Provide the (x, y) coordinate of the cell's center where the given text is located.  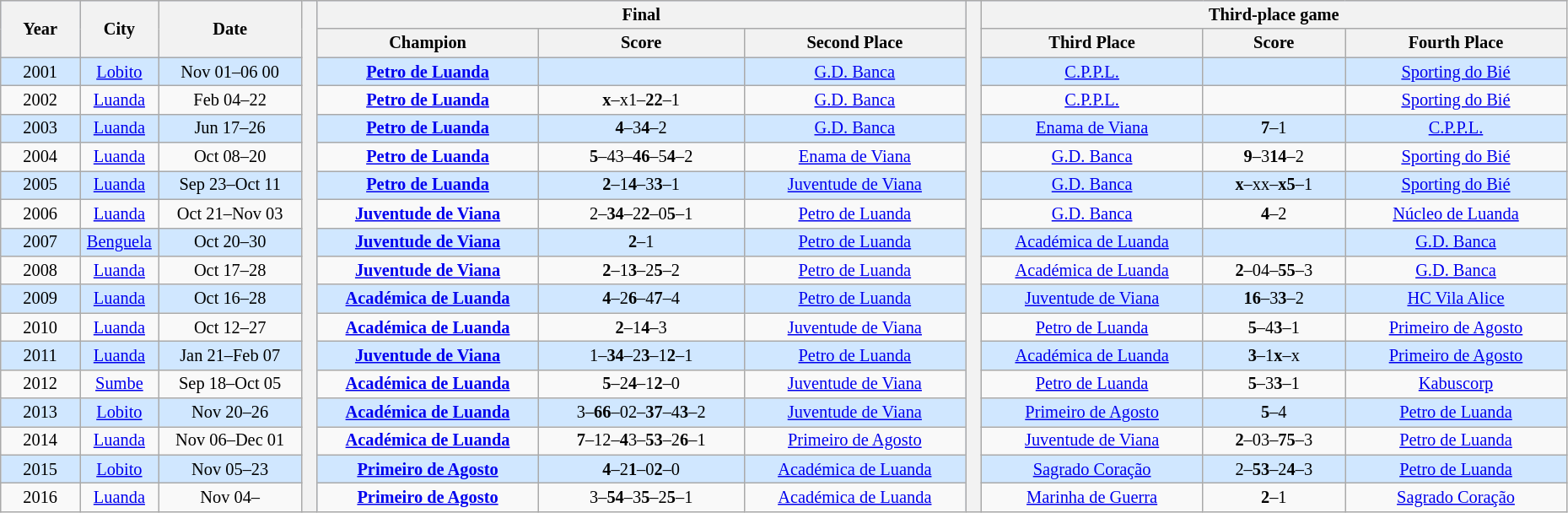
7–1 (1274, 128)
4–21–02–0 (641, 469)
Jun 17–26 (229, 128)
Nov 20–26 (229, 413)
5–33–1 (1274, 384)
4–2 (1274, 213)
Nov 05–23 (229, 469)
2011 (40, 355)
2012 (40, 384)
5–43–46–54–2 (641, 157)
HC Vila Alice (1456, 299)
Date (229, 29)
2013 (40, 413)
Nov 06–Dec 01 (229, 440)
3–54–35–25–1 (641, 497)
Oct 21–Nov 03 (229, 213)
2009 (40, 299)
Kabuscorp (1456, 384)
Marinha de Guerra (1091, 497)
16–33–2 (1274, 299)
3–1x–x (1274, 355)
Sep 18–Oct 05 (229, 384)
2016 (40, 497)
2–34–22–05–1 (641, 213)
Oct 08–20 (229, 157)
Benguela (119, 242)
7–12–43–53–26–1 (641, 440)
Oct 20–30 (229, 242)
x–xx–x5–1 (1274, 185)
Sep 23–Oct 11 (229, 185)
Third-place game (1274, 14)
2–13–25–2 (641, 270)
Second Place (855, 43)
2004 (40, 157)
2008 (40, 270)
2003 (40, 128)
2001 (40, 72)
1–34–23–12–1 (641, 355)
2014 (40, 440)
2–14–3 (641, 327)
2–53–24–3 (1274, 469)
2015 (40, 469)
5–24–12–0 (641, 384)
2–03–75–3 (1274, 440)
4–26–47–4 (641, 299)
Nov 04– (229, 497)
Jan 21–Feb 07 (229, 355)
2002 (40, 100)
City (119, 29)
2–14–33–1 (641, 185)
Oct 17–28 (229, 270)
Champion (428, 43)
Oct 12–27 (229, 327)
Third Place (1091, 43)
Oct 16–28 (229, 299)
5–4 (1274, 413)
3–66–02–37–43–2 (641, 413)
5–43–1 (1274, 327)
2–04–55–3 (1274, 270)
Feb 04–22 (229, 100)
Sumbe (119, 384)
4–34–2 (641, 128)
2007 (40, 242)
9–314–2 (1274, 157)
Year (40, 29)
Nov 01–06 00 (229, 72)
2006 (40, 213)
Final (641, 14)
x–x1–22–1 (641, 100)
2005 (40, 185)
2010 (40, 327)
Fourth Place (1456, 43)
Núcleo de Luanda (1456, 213)
